Return [x, y] of the center of cell containing provided text 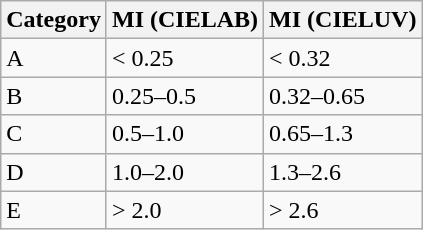
> 2.0 [184, 210]
B [54, 96]
0.32–0.65 [343, 96]
< 0.25 [184, 58]
MI (CIELUV) [343, 20]
1.3–2.6 [343, 172]
A [54, 58]
Category [54, 20]
D [54, 172]
0.25–0.5 [184, 96]
1.0–2.0 [184, 172]
C [54, 134]
MI (CIELAB) [184, 20]
E [54, 210]
< 0.32 [343, 58]
> 2.6 [343, 210]
0.5–1.0 [184, 134]
0.65–1.3 [343, 134]
